Provide the (X, Y) coordinate of the cell's center where the given text is located.  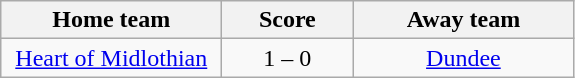
Dundee (464, 58)
Heart of Midlothian (112, 58)
Score (288, 20)
Home team (112, 20)
1 – 0 (288, 58)
Away team (464, 20)
